Identify which cell holds the provided text, then report its (x, y) central coordinate. 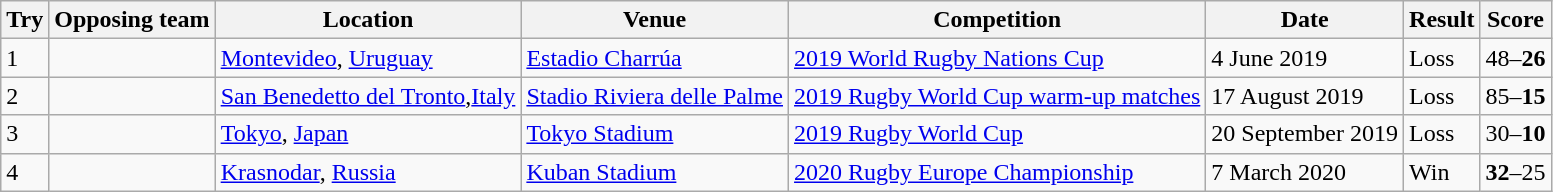
Krasnodar, Russia (368, 172)
2019 World Rugby Nations Cup (998, 58)
Date (1305, 20)
3 (25, 134)
Score (1516, 20)
48–26 (1516, 58)
San Benedetto del Tronto,Italy (368, 96)
Stadio Riviera delle Palme (655, 96)
32–25 (1516, 172)
2020 Rugby Europe Championship (998, 172)
Tokyo, Japan (368, 134)
17 August 2019 (1305, 96)
Location (368, 20)
Win (1442, 172)
Venue (655, 20)
Montevideo, Uruguay (368, 58)
85–15 (1516, 96)
30–10 (1516, 134)
Competition (998, 20)
Opposing team (132, 20)
Result (1442, 20)
1 (25, 58)
7 March 2020 (1305, 172)
2019 Rugby World Cup (998, 134)
Kuban Stadium (655, 172)
2 (25, 96)
Tokyo Stadium (655, 134)
20 September 2019 (1305, 134)
Try (25, 20)
4 June 2019 (1305, 58)
2019 Rugby World Cup warm-up matches (998, 96)
4 (25, 172)
Estadio Charrúa (655, 58)
